Locate the cell with the specified text and output its (x, y) center coordinate. 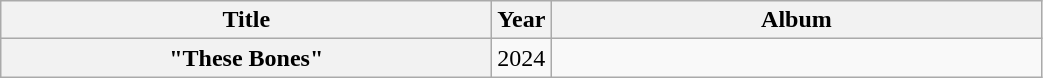
Album (796, 20)
"These Bones" (246, 58)
Title (246, 20)
Year (522, 20)
2024 (522, 58)
